Search for the cell housing the specified text and yield its (x, y) center coordinate. 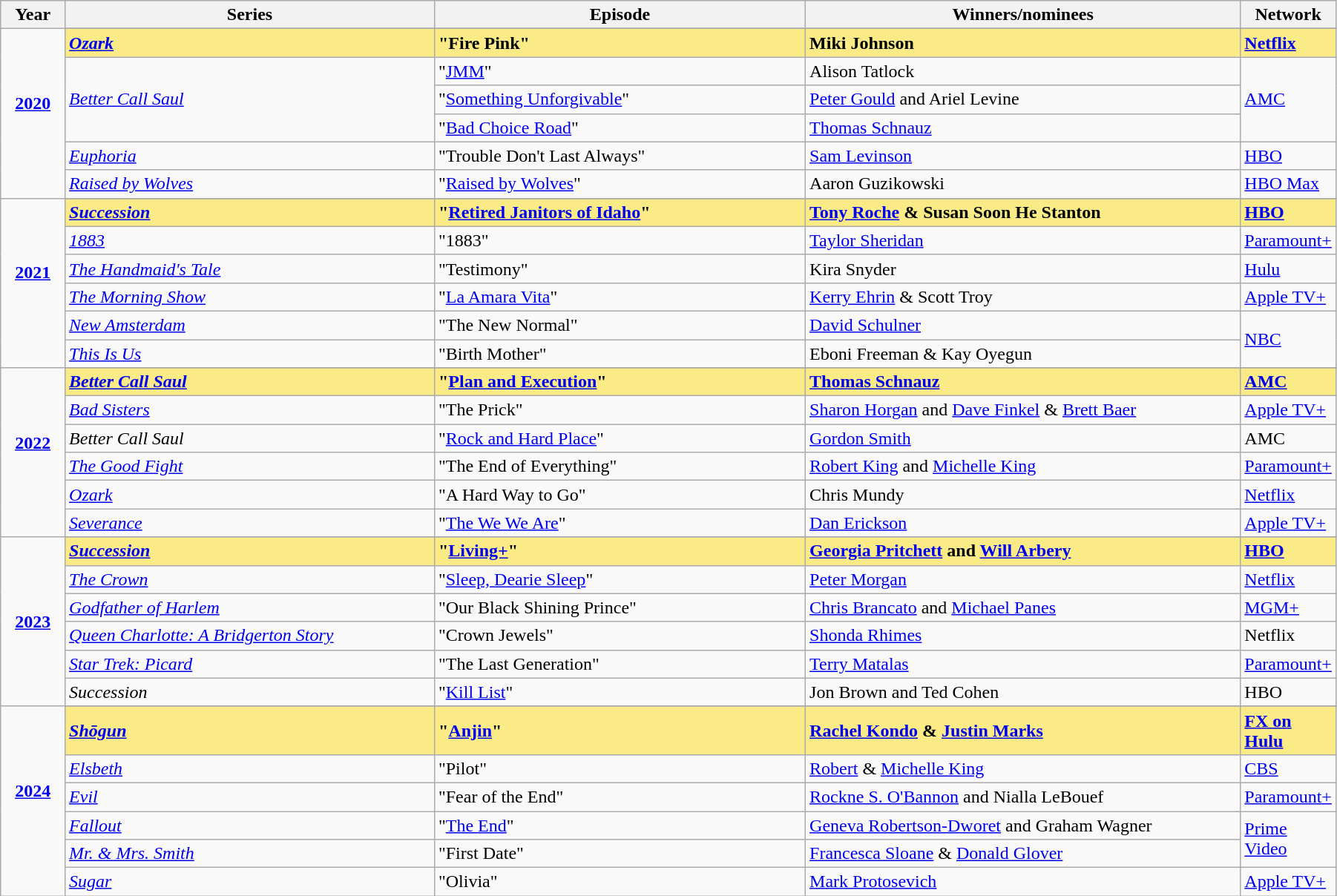
Prime Video (1288, 840)
Series (250, 15)
Eboni Freeman & Kay Oyegun (1023, 354)
Mark Protosevich (1023, 882)
"Trouble Don't Last Always" (620, 156)
Peter Morgan (1023, 579)
Chris Brancato and Michael Panes (1023, 607)
"The New Normal" (620, 325)
Severance (250, 523)
Shōgun (250, 730)
"Plan and Execution" (620, 382)
"Kill List" (620, 692)
Robert & Michelle King (1023, 768)
"Bad Choice Road" (620, 128)
Queen Charlotte: A Bridgerton Story (250, 636)
The Good Fight (250, 467)
"First Date" (620, 854)
The Morning Show (250, 297)
Dan Erickson (1023, 523)
"Retired Janitors of Idaho" (620, 212)
2022 (33, 452)
2024 (33, 801)
Year (33, 15)
CBS (1288, 768)
Sugar (250, 882)
Winners/nominees (1023, 15)
Elsbeth (250, 768)
"1883" (620, 240)
"The Prick" (620, 410)
Aaron Guzikowski (1023, 184)
Sam Levinson (1023, 156)
"JMM" (620, 71)
David Schulner (1023, 325)
The Crown (250, 579)
Jon Brown and Ted Cohen (1023, 692)
"The End of Everything" (620, 467)
Tony Roche & Susan Soon He Stanton (1023, 212)
2021 (33, 283)
Taylor Sheridan (1023, 240)
"Fire Pink" (620, 43)
New Amsterdam (250, 325)
Sharon Horgan and Dave Finkel & Brett Baer (1023, 410)
"Testimony" (620, 269)
Rockne S. O'Bannon and Nialla LeBouef (1023, 797)
HBO Max (1288, 184)
Euphoria (250, 156)
FX on Hulu (1288, 730)
Miki Johnson (1023, 43)
Gordon Smith (1023, 438)
2023 (33, 622)
"Living+" (620, 551)
"Olivia" (620, 882)
"Rock and Hard Place" (620, 438)
Chris Mundy (1023, 495)
This Is Us (250, 354)
"Pilot" (620, 768)
"Crown Jewels" (620, 636)
The Handmaid's Tale (250, 269)
"Fear of the End" (620, 797)
"Something Unforgivable" (620, 99)
"A Hard Way to Go" (620, 495)
Star Trek: Picard (250, 664)
Raised by Wolves (250, 184)
NBC (1288, 339)
"The We We Are" (620, 523)
"The Last Generation" (620, 664)
MGM+ (1288, 607)
Evil (250, 797)
"La Amara Vita" (620, 297)
"Anjin" (620, 730)
"Our Black Shining Prince" (620, 607)
Shonda Rhimes (1023, 636)
Bad Sisters (250, 410)
Terry Matalas (1023, 664)
Episode (620, 15)
Mr. & Mrs. Smith (250, 854)
Geneva Robertson-Dworet and Graham Wagner (1023, 826)
"The End" (620, 826)
"Sleep, Dearie Sleep" (620, 579)
Rachel Kondo & Justin Marks (1023, 730)
Kerry Ehrin & Scott Troy (1023, 297)
1883 (250, 240)
2020 (33, 113)
Network (1288, 15)
"Raised by Wolves" (620, 184)
Georgia Pritchett and Will Arbery (1023, 551)
Robert King and Michelle King (1023, 467)
Alison Tatlock (1023, 71)
Peter Gould and Ariel Levine (1023, 99)
Francesca Sloane & Donald Glover (1023, 854)
Godfather of Harlem (250, 607)
"Birth Mother" (620, 354)
Kira Snyder (1023, 269)
Hulu (1288, 269)
Fallout (250, 826)
